Identify which cell holds the provided text, then report its (x, y) central coordinate. 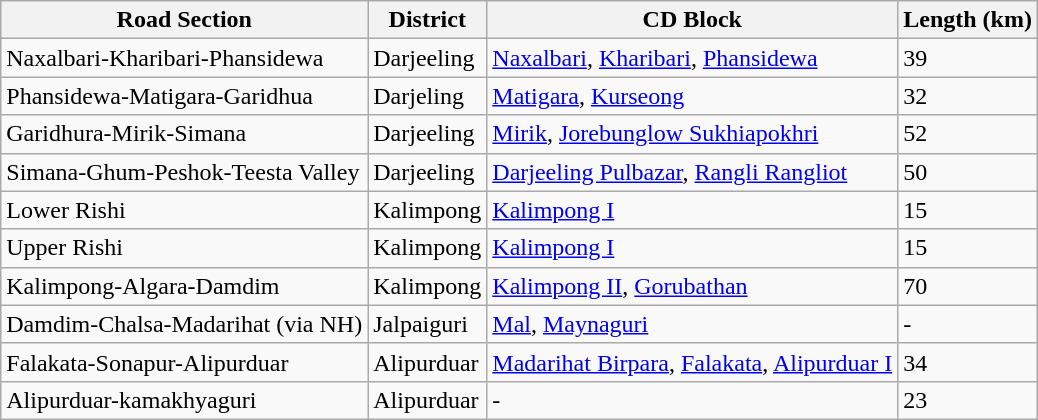
Damdim-Chalsa-Madarihat (via NH) (184, 324)
34 (968, 362)
Kalimpong II, Gorubathan (692, 286)
Alipurduar-kamakhyaguri (184, 400)
50 (968, 172)
32 (968, 96)
Darjeling (428, 96)
39 (968, 58)
Lower Rishi (184, 210)
Mirik, Jorebunglow Sukhiapokhri (692, 134)
Kalimpong-Algara-Damdim (184, 286)
Length (km) (968, 20)
Naxalbari-Kharibari-Phansidewa (184, 58)
Upper Rishi (184, 248)
District (428, 20)
Road Section (184, 20)
Naxalbari, Kharibari, Phansidewa (692, 58)
Matigara, Kurseong (692, 96)
Phansidewa-Matigara-Garidhua (184, 96)
Simana-Ghum-Peshok-Teesta Valley (184, 172)
23 (968, 400)
Madarihat Birpara, Falakata, Alipurduar I (692, 362)
Mal, Maynaguri (692, 324)
Jalpaiguri (428, 324)
CD Block (692, 20)
Falakata-Sonapur-Alipurduar (184, 362)
Garidhura-Mirik-Simana (184, 134)
70 (968, 286)
Darjeeling Pulbazar, Rangli Rangliot (692, 172)
52 (968, 134)
